Provide the (x, y) coordinate of the cell's center where the given text is located.  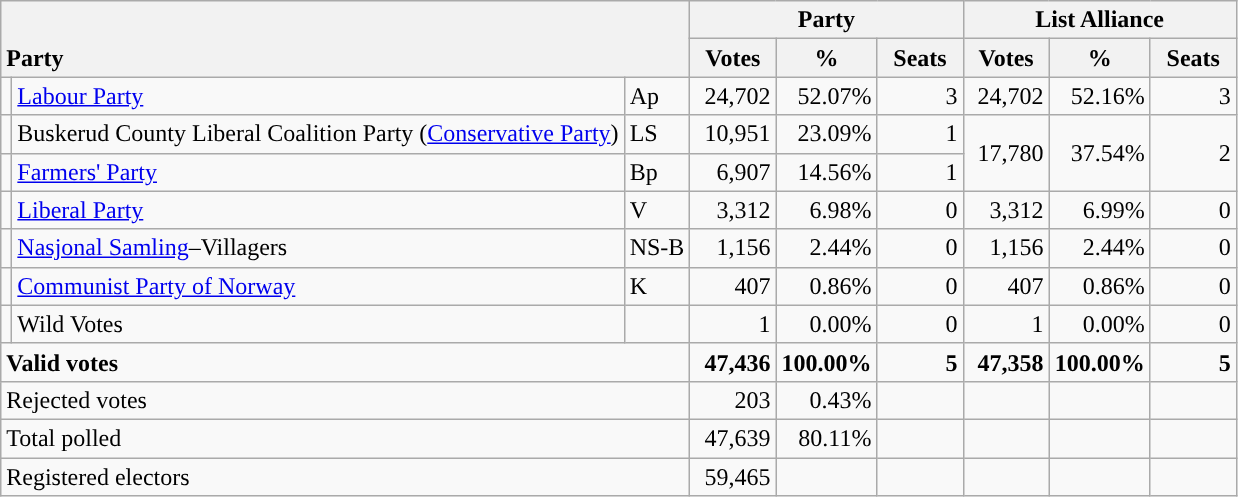
LS (657, 134)
Communist Party of Norway (318, 286)
Farmers' Party (318, 172)
47,436 (733, 362)
V (657, 210)
17,780 (1006, 153)
47,358 (1006, 362)
37.54% (1100, 153)
52.07% (826, 96)
52.16% (1100, 96)
14.56% (826, 172)
59,465 (733, 477)
Liberal Party (318, 210)
Wild Votes (318, 324)
0.43% (826, 400)
80.11% (826, 438)
Valid votes (346, 362)
Total polled (346, 438)
47,639 (733, 438)
K (657, 286)
Labour Party (318, 96)
2 (1193, 153)
6.98% (826, 210)
Ap (657, 96)
6,907 (733, 172)
Registered electors (346, 477)
Nasjonal Samling–Villagers (318, 248)
10,951 (733, 134)
Buskerud County Liberal Coalition Party (Conservative Party) (318, 134)
Rejected votes (346, 400)
6.99% (1100, 210)
Bp (657, 172)
NS-B (657, 248)
203 (733, 400)
List Alliance (1100, 20)
23.09% (826, 134)
